Find where the given text appears and provide that cell's center as [X, Y] coordinate. 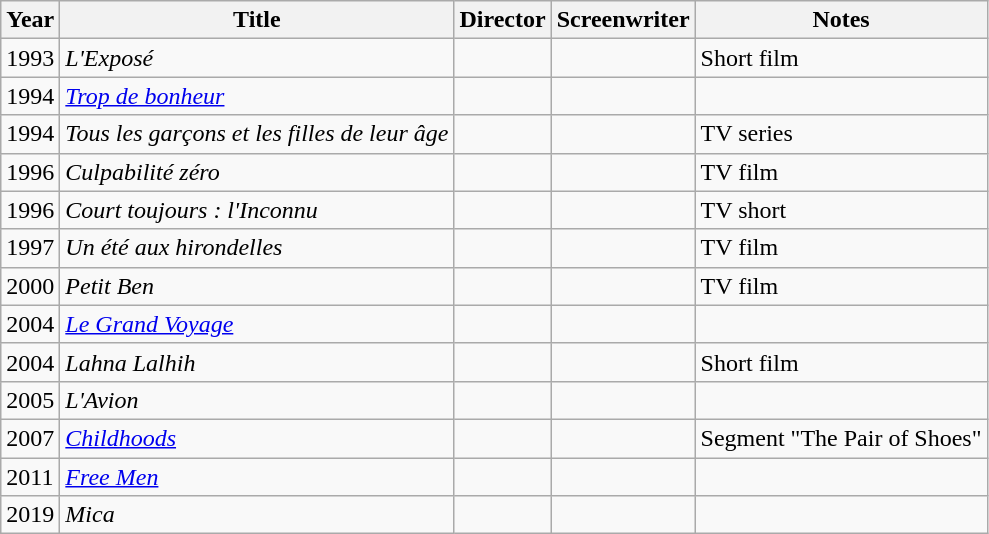
Petit Ben [257, 286]
TV series [841, 134]
2005 [30, 400]
Free Men [257, 477]
Screenwriter [623, 20]
Segment "The Pair of Shoes" [841, 438]
2011 [30, 477]
Mica [257, 515]
Culpabilité zéro [257, 172]
Title [257, 20]
2007 [30, 438]
Court toujours : l'Inconnu [257, 210]
L'Exposé [257, 58]
Director [502, 20]
1997 [30, 248]
Tous les garçons et les filles de leur âge [257, 134]
Year [30, 20]
1993 [30, 58]
Le Grand Voyage [257, 324]
L'Avion [257, 400]
Trop de bonheur [257, 96]
Notes [841, 20]
2019 [30, 515]
Un été aux hirondelles [257, 248]
Childhoods [257, 438]
2000 [30, 286]
TV short [841, 210]
Lahna Lalhih [257, 362]
